Return the [X, Y] coordinate for the center point of the cell that contains the specified text.  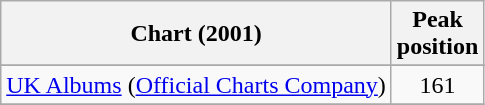
161 [437, 85]
Peakposition [437, 34]
UK Albums (Official Charts Company) [196, 85]
Chart (2001) [196, 34]
